Return (X, Y) of the center of cell containing provided text 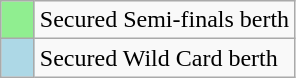
Secured Wild Card berth (164, 58)
Secured Semi-finals berth (164, 20)
